Identify which cell holds the provided text, then report its (X, Y) central coordinate. 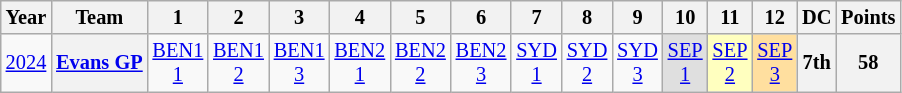
Evans GP (99, 63)
Team (99, 17)
10 (686, 17)
SEP2 (730, 63)
BEN23 (482, 63)
9 (637, 17)
7th (816, 63)
8 (587, 17)
DC (816, 17)
BEN11 (178, 63)
BEN22 (420, 63)
5 (420, 17)
BEN13 (300, 63)
1 (178, 17)
SEP3 (774, 63)
BEN12 (238, 63)
6 (482, 17)
SYD3 (637, 63)
11 (730, 17)
BEN21 (360, 63)
Year (26, 17)
12 (774, 17)
58 (868, 63)
4 (360, 17)
7 (536, 17)
SYD2 (587, 63)
Points (868, 17)
3 (300, 17)
SYD1 (536, 63)
SEP1 (686, 63)
2 (238, 17)
2024 (26, 63)
